Find where the given text appears and provide that cell's center as [x, y] coordinate. 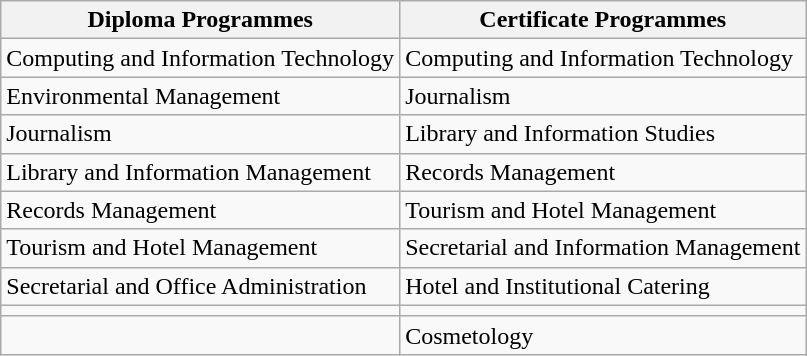
Diploma Programmes [200, 20]
Environmental Management [200, 96]
Secretarial and Office Administration [200, 286]
Secretarial and Information Management [603, 248]
Cosmetology [603, 335]
Certificate Programmes [603, 20]
Hotel and Institutional Catering [603, 286]
Library and Information Management [200, 172]
Library and Information Studies [603, 134]
